Determine the [x, y] coordinate at the center of the cell enclosing the given text.  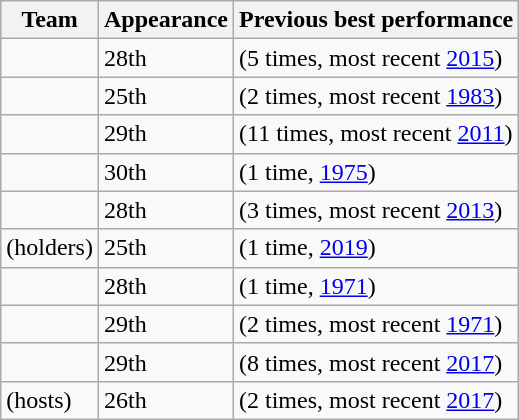
(2 times, most recent 1983) [376, 96]
(2 times, most recent 2017) [376, 400]
Appearance [166, 20]
(holders) [50, 248]
(hosts) [50, 400]
(1 time, 1971) [376, 286]
(2 times, most recent 1971) [376, 324]
(11 times, most recent 2011) [376, 134]
(1 time, 1975) [376, 172]
(1 time, 2019) [376, 248]
(8 times, most recent 2017) [376, 362]
(3 times, most recent 2013) [376, 210]
(5 times, most recent 2015) [376, 58]
30th [166, 172]
Team [50, 20]
Previous best performance [376, 20]
26th [166, 400]
